Detect which cell encompasses the target text, then output its (X, Y) center coordinate. 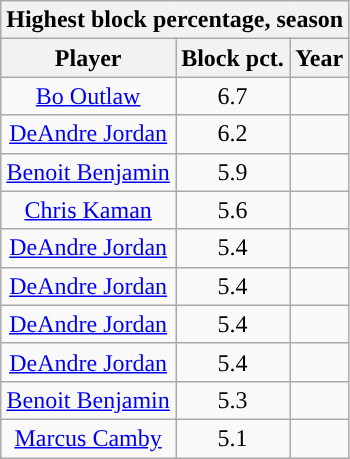
Highest block percentage, season (175, 20)
5.9 (233, 172)
5.6 (233, 210)
Bo Outlaw (88, 96)
5.3 (233, 400)
Player (88, 58)
Chris Kaman (88, 210)
Year (320, 58)
Marcus Camby (88, 438)
6.7 (233, 96)
5.1 (233, 438)
Block pct. (233, 58)
6.2 (233, 134)
